Locate the cell with the specified text and output its [X, Y] center coordinate. 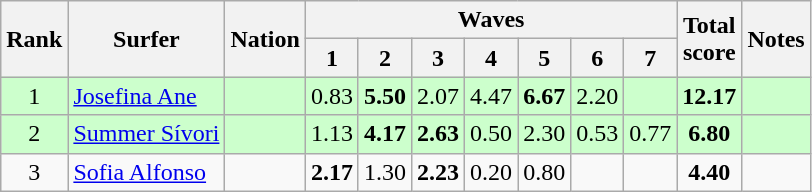
Sofia Alfonso [146, 172]
Totalscore [710, 39]
4.40 [710, 172]
Waves [490, 20]
2.17 [332, 172]
2.23 [438, 172]
0.50 [492, 134]
Summer Sívori [146, 134]
2.07 [438, 96]
4.17 [384, 134]
5.50 [384, 96]
Nation [265, 39]
6 [598, 58]
7 [650, 58]
Notes [776, 39]
6.67 [544, 96]
4.47 [492, 96]
0.83 [332, 96]
1.13 [332, 134]
2.63 [438, 134]
2.30 [544, 134]
6.80 [710, 134]
0.53 [598, 134]
2.20 [598, 96]
Rank [34, 39]
12.17 [710, 96]
5 [544, 58]
4 [492, 58]
0.77 [650, 134]
0.80 [544, 172]
Surfer [146, 39]
Josefina Ane [146, 96]
0.20 [492, 172]
1.30 [384, 172]
